Output the (x, y) coordinate of the center of the cell containing the given text.  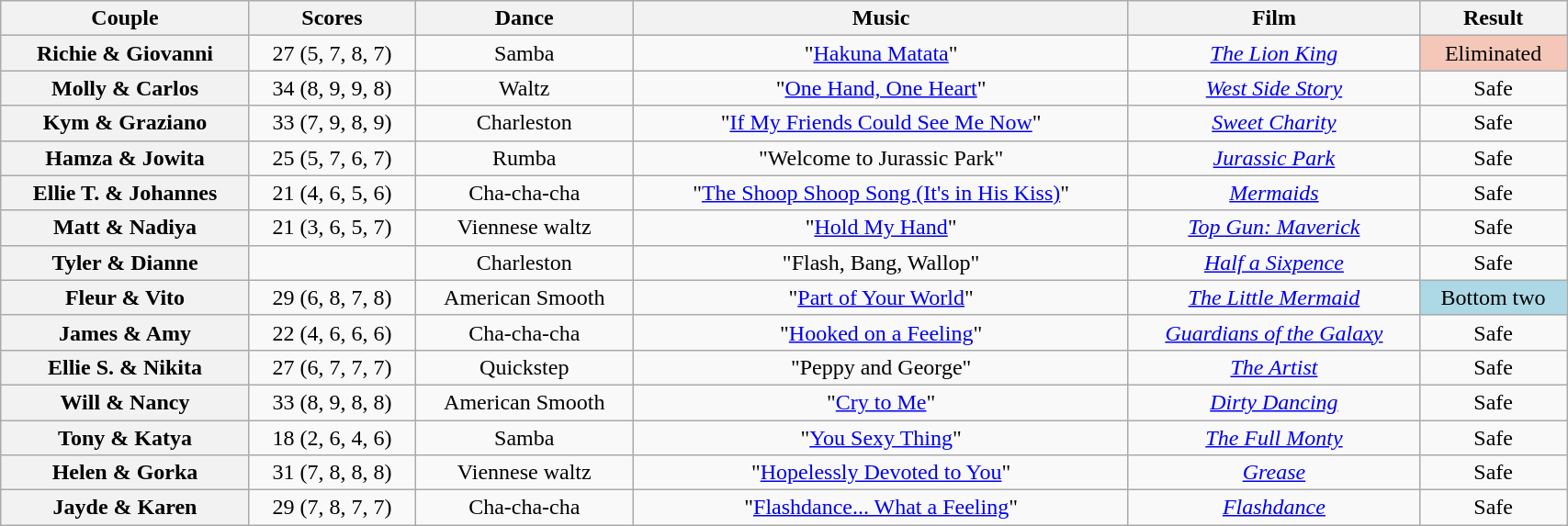
"If My Friends Could See Me Now" (881, 123)
33 (8, 9, 8, 8) (332, 402)
Ellie T. & Johannes (125, 193)
Helen & Gorka (125, 473)
Guardians of the Galaxy (1273, 332)
33 (7, 9, 8, 9) (332, 123)
27 (5, 7, 8, 7) (332, 53)
Will & Nancy (125, 402)
Dirty Dancing (1273, 402)
Grease (1273, 473)
"One Hand, One Heart" (881, 88)
The Little Mermaid (1273, 297)
"Hakuna Matata" (881, 53)
Couple (125, 18)
The Full Monty (1273, 438)
Matt & Nadiya (125, 228)
Richie & Giovanni (125, 53)
"Hooked on a Feeling" (881, 332)
Sweet Charity (1273, 123)
34 (8, 9, 9, 8) (332, 88)
Eliminated (1494, 53)
The Artist (1273, 367)
"The Shoop Shoop Song (It's in His Kiss)" (881, 193)
Film (1273, 18)
West Side Story (1273, 88)
"Flash, Bang, Wallop" (881, 263)
Tony & Katya (125, 438)
18 (2, 6, 4, 6) (332, 438)
"Welcome to Jurassic Park" (881, 158)
Music (881, 18)
Ellie S. & Nikita (125, 367)
Molly & Carlos (125, 88)
Quickstep (525, 367)
Waltz (525, 88)
Half a Sixpence (1273, 263)
Hamza & Jowita (125, 158)
29 (6, 8, 7, 8) (332, 297)
21 (3, 6, 5, 7) (332, 228)
Mermaids (1273, 193)
21 (4, 6, 5, 6) (332, 193)
"Part of Your World" (881, 297)
31 (7, 8, 8, 8) (332, 473)
"You Sexy Thing" (881, 438)
Fleur & Vito (125, 297)
Flashdance (1273, 508)
22 (4, 6, 6, 6) (332, 332)
"Cry to Me" (881, 402)
Jurassic Park (1273, 158)
Dance (525, 18)
27 (6, 7, 7, 7) (332, 367)
"Hold My Hand" (881, 228)
Top Gun: Maverick (1273, 228)
25 (5, 7, 6, 7) (332, 158)
Tyler & Dianne (125, 263)
Jayde & Karen (125, 508)
Result (1494, 18)
29 (7, 8, 7, 7) (332, 508)
Kym & Graziano (125, 123)
"Peppy and George" (881, 367)
"Hopelessly Devoted to You" (881, 473)
The Lion King (1273, 53)
James & Amy (125, 332)
Bottom two (1494, 297)
"Flashdance... What a Feeling" (881, 508)
Rumba (525, 158)
Scores (332, 18)
